From the cell containing the given text, extract its center point as [X, Y] coordinate. 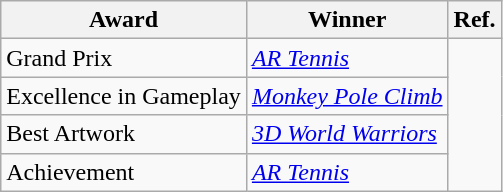
3D World Warriors [347, 134]
Achievement [124, 172]
Grand Prix [124, 58]
Monkey Pole Climb [347, 96]
Award [124, 20]
Excellence in Gameplay [124, 96]
Best Artwork [124, 134]
Winner [347, 20]
Ref. [474, 20]
